Determine the [x, y] coordinate at the center of the cell enclosing the given text.  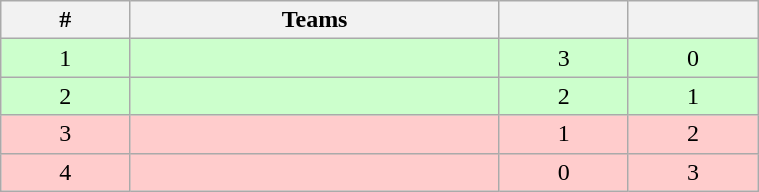
Teams [314, 20]
# [66, 20]
4 [66, 172]
